Capture the cell that displays the provided text and extract its [x, y] central coordinate. 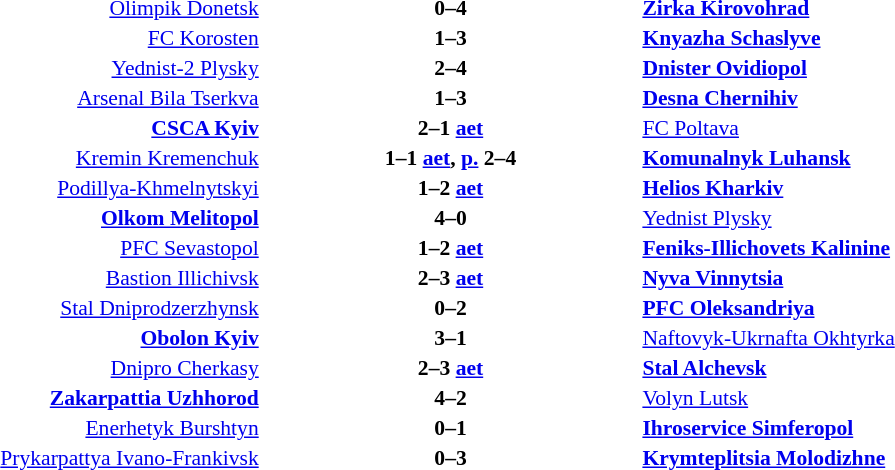
3–1 [451, 338]
4–2 [451, 398]
4–0 [451, 218]
0–1 [451, 428]
2–4 [451, 68]
1–1 aet, p. 2–4 [451, 158]
0–2 [451, 308]
2–1 aet [451, 128]
